For the text-containing cell, return its midpoint in [X, Y] coordinate format. 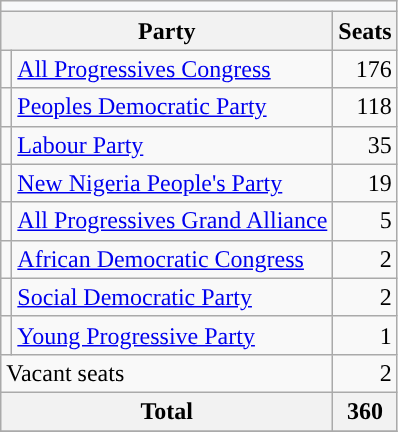
Seats [365, 31]
360 [365, 411]
19 [365, 183]
All Progressives Grand Alliance [172, 221]
1 [365, 335]
African Democratic Congress [172, 259]
Social Democratic Party [172, 297]
5 [365, 221]
All Progressives Congress [172, 69]
118 [365, 107]
Labour Party [172, 145]
Party [167, 31]
New Nigeria People's Party [172, 183]
35 [365, 145]
Vacant seats [167, 373]
Young Progressive Party [172, 335]
Total [167, 411]
176 [365, 69]
Peoples Democratic Party [172, 107]
